Pinpoint the cell where the given text exists, returning its [x, y] midpoint coordinate. 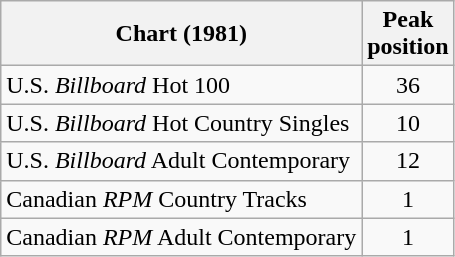
36 [408, 85]
Chart (1981) [182, 34]
U.S. Billboard Hot 100 [182, 85]
12 [408, 161]
10 [408, 123]
U.S. Billboard Adult Contemporary [182, 161]
Peakposition [408, 34]
Canadian RPM Adult Contemporary [182, 237]
U.S. Billboard Hot Country Singles [182, 123]
Canadian RPM Country Tracks [182, 199]
